Identify which cell holds the provided text, then report its (X, Y) central coordinate. 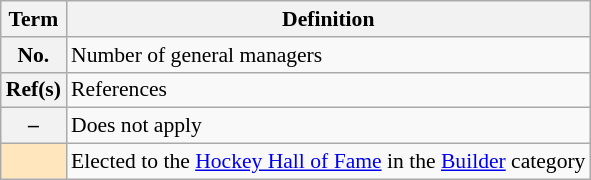
Definition (328, 19)
References (328, 90)
Term (34, 19)
Elected to the Hockey Hall of Fame in the Builder category (328, 162)
Does not apply (328, 126)
Number of general managers (328, 55)
No. (34, 55)
Ref(s) (34, 90)
– (34, 126)
